Pinpoint the cell where the given text exists, returning its [X, Y] midpoint coordinate. 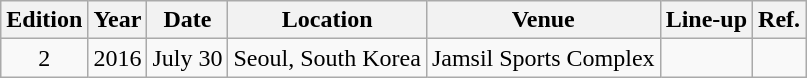
Seoul, South Korea [327, 58]
Ref. [780, 20]
2016 [118, 58]
Year [118, 20]
Edition [44, 20]
2 [44, 58]
July 30 [188, 58]
Location [327, 20]
Jamsil Sports Complex [543, 58]
Date [188, 20]
Line-up [706, 20]
Venue [543, 20]
